Detect which cell encompasses the target text, then output its (X, Y) center coordinate. 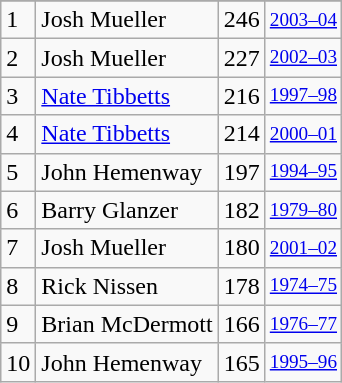
165 (242, 362)
2001–02 (303, 248)
1976–77 (303, 324)
182 (242, 210)
1974–75 (303, 286)
8 (18, 286)
7 (18, 248)
6 (18, 210)
227 (242, 58)
5 (18, 172)
216 (242, 96)
246 (242, 20)
166 (242, 324)
1979–80 (303, 210)
178 (242, 286)
3 (18, 96)
2000–01 (303, 134)
1 (18, 20)
Rick Nissen (127, 286)
1997–98 (303, 96)
1995–96 (303, 362)
2002–03 (303, 58)
180 (242, 248)
2003–04 (303, 20)
197 (242, 172)
10 (18, 362)
214 (242, 134)
4 (18, 134)
Barry Glanzer (127, 210)
1994–95 (303, 172)
Brian McDermott (127, 324)
9 (18, 324)
2 (18, 58)
